Scan for the cell matching the given text and deliver its (X, Y) coordinate at center. 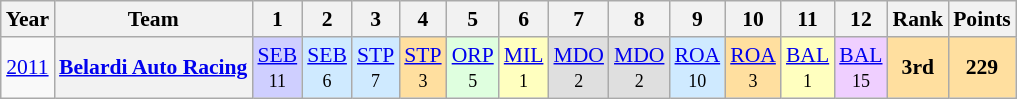
3 (376, 19)
STP3 (422, 68)
ORP5 (473, 68)
229 (982, 68)
9 (697, 19)
SEB6 (327, 68)
2 (327, 19)
Belardi Auto Racing (153, 68)
1 (277, 19)
Team (153, 19)
8 (640, 19)
Points (982, 19)
5 (473, 19)
10 (753, 19)
Rank (918, 19)
12 (860, 19)
BAL15 (860, 68)
3rd (918, 68)
2011 (28, 68)
11 (808, 19)
BAL1 (808, 68)
Year (28, 19)
4 (422, 19)
MIL1 (524, 68)
STP7 (376, 68)
6 (524, 19)
ROA3 (753, 68)
SEB11 (277, 68)
7 (578, 19)
ROA10 (697, 68)
